Identify which cell holds the provided text, then report its [x, y] central coordinate. 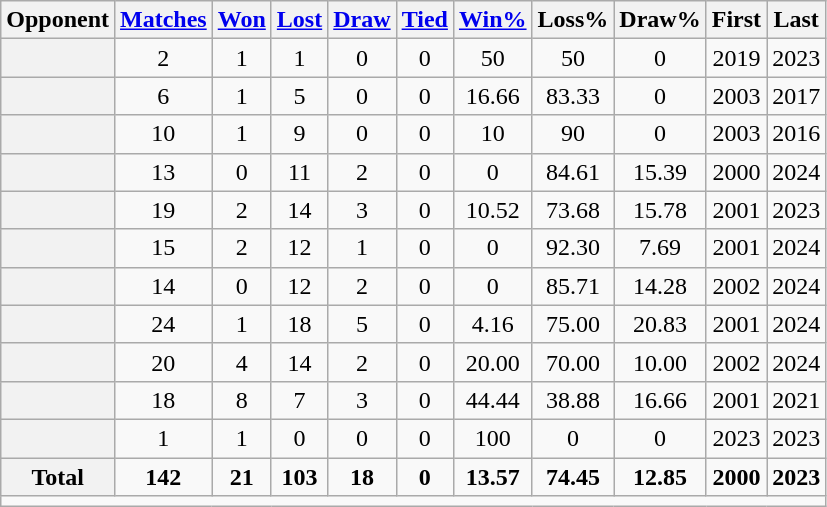
8 [242, 400]
38.88 [573, 400]
2016 [796, 134]
92.30 [573, 248]
90 [573, 134]
Tied [424, 20]
74.45 [573, 477]
21 [242, 477]
24 [164, 324]
15.39 [660, 172]
First [736, 20]
7 [299, 400]
Matches [164, 20]
20 [164, 362]
2021 [796, 400]
83.33 [573, 96]
100 [492, 438]
20.83 [660, 324]
10.00 [660, 362]
10.52 [492, 210]
Win% [492, 20]
Last [796, 20]
4.16 [492, 324]
142 [164, 477]
13 [164, 172]
14.28 [660, 286]
Loss% [573, 20]
13.57 [492, 477]
44.44 [492, 400]
12.85 [660, 477]
Draw [362, 20]
2017 [796, 96]
Draw% [660, 20]
73.68 [573, 210]
70.00 [573, 362]
11 [299, 172]
103 [299, 477]
15 [164, 248]
84.61 [573, 172]
Lost [299, 20]
Won [242, 20]
2019 [736, 58]
Total [58, 477]
Opponent [58, 20]
15.78 [660, 210]
4 [242, 362]
9 [299, 134]
7.69 [660, 248]
20.00 [492, 362]
19 [164, 210]
6 [164, 96]
85.71 [573, 286]
75.00 [573, 324]
